For the text-containing cell, return its midpoint in [x, y] coordinate format. 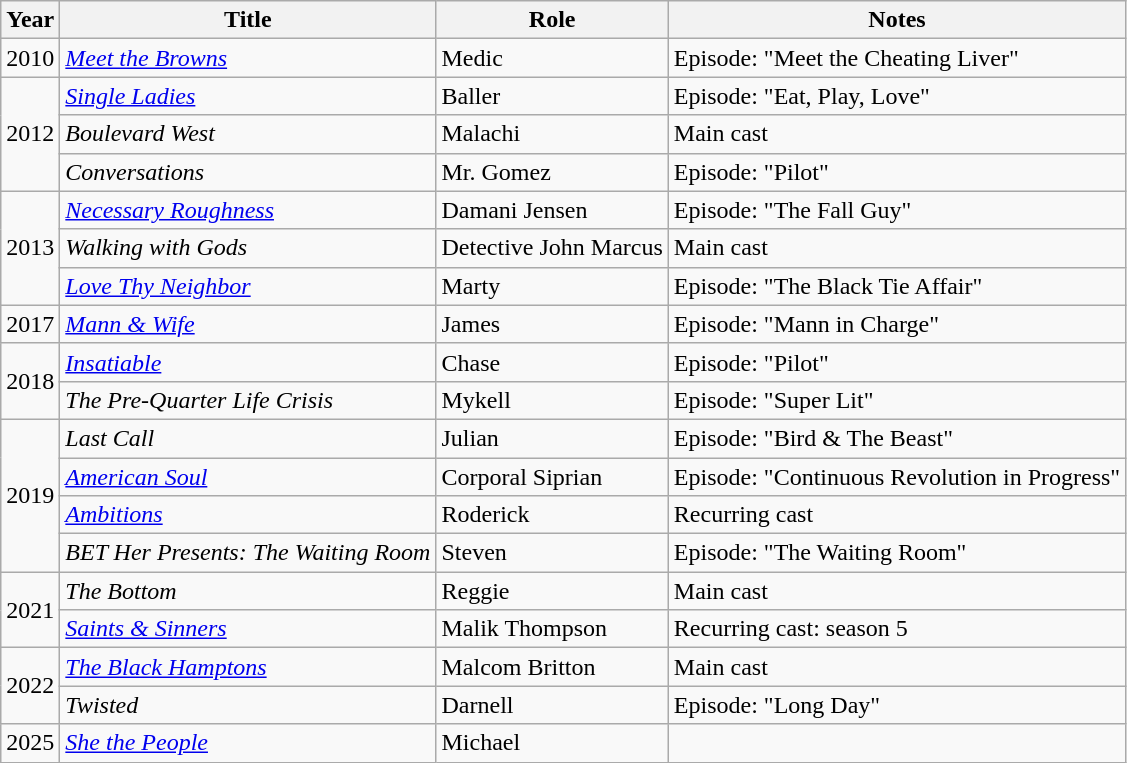
Necessary Roughness [248, 210]
Corporal Siprian [552, 477]
Saints & Sinners [248, 629]
Episode: "The Black Tie Affair" [896, 286]
Malcom Britton [552, 667]
Year [30, 20]
Detective John Marcus [552, 248]
American Soul [248, 477]
Episode: "Meet the Cheating Liver" [896, 58]
2013 [30, 248]
2022 [30, 686]
Insatiable [248, 362]
2018 [30, 381]
Reggie [552, 591]
Marty [552, 286]
Ambitions [248, 515]
2025 [30, 743]
Darnell [552, 705]
Title [248, 20]
2010 [30, 58]
Conversations [248, 172]
Boulevard West [248, 134]
The Pre-Quarter Life Crisis [248, 400]
Malik Thompson [552, 629]
2019 [30, 495]
Steven [552, 553]
Medic [552, 58]
The Bottom [248, 591]
Walking with Gods [248, 248]
Episode: "Eat, Play, Love" [896, 96]
Episode: "Long Day" [896, 705]
Damani Jensen [552, 210]
Michael [552, 743]
James [552, 324]
The Black Hamptons [248, 667]
Meet the Browns [248, 58]
Episode: "Super Lit" [896, 400]
Episode: "Continuous Revolution in Progress" [896, 477]
Episode: "Mann in Charge" [896, 324]
Last Call [248, 438]
Role [552, 20]
Mr. Gomez [552, 172]
Roderick [552, 515]
Notes [896, 20]
Malachi [552, 134]
Recurring cast: season 5 [896, 629]
Chase [552, 362]
Baller [552, 96]
Love Thy Neighbor [248, 286]
2017 [30, 324]
2012 [30, 134]
Single Ladies [248, 96]
Twisted [248, 705]
Mykell [552, 400]
Episode: "Bird & The Beast" [896, 438]
BET Her Presents: The Waiting Room [248, 553]
Julian [552, 438]
Episode: "The Waiting Room" [896, 553]
Mann & Wife [248, 324]
She the People [248, 743]
Recurring cast [896, 515]
2021 [30, 610]
Episode: "The Fall Guy" [896, 210]
